Search for the cell housing the specified text and yield its (X, Y) center coordinate. 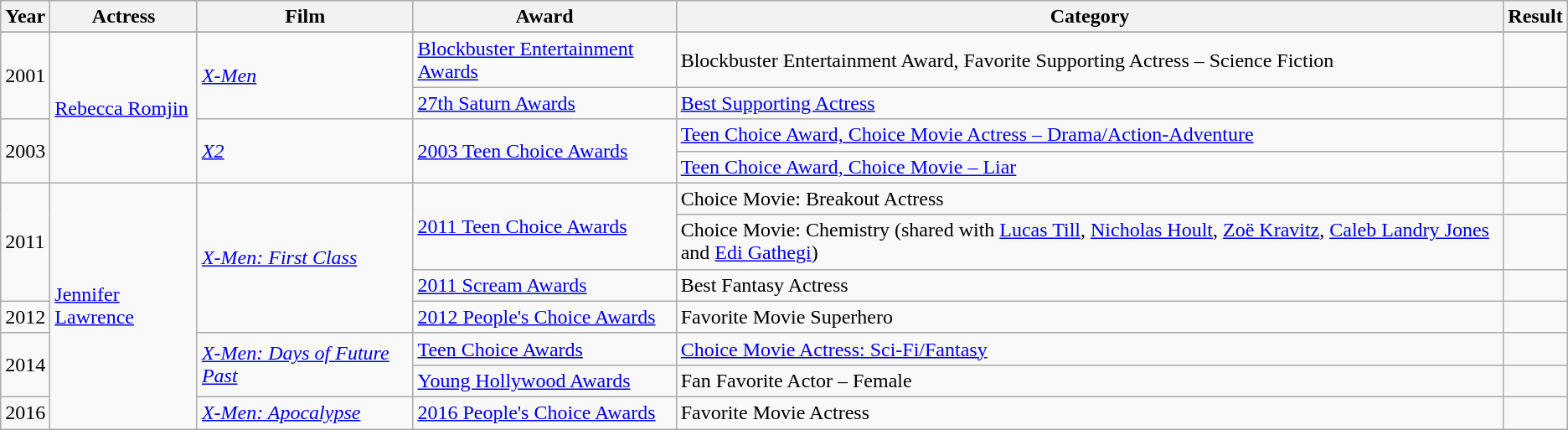
Best Supporting Actress (1090, 103)
2014 (25, 365)
Teen Choice Awards (544, 349)
Jennifer Lawrence (124, 305)
27th Saturn Awards (544, 103)
2003 (25, 151)
X-Men: First Class (305, 258)
X-Men: Apocalypse (305, 412)
X2 (305, 151)
2001 (25, 75)
Result (1535, 17)
Actress (124, 17)
Favorite Movie Superhero (1090, 317)
Teen Choice Award, Choice Movie – Liar (1090, 167)
2012 (25, 317)
Fan Favorite Actor – Female (1090, 381)
2011 Scream Awards (544, 285)
Choice Movie: Breakout Actress (1090, 199)
2012 People's Choice Awards (544, 317)
Blockbuster Entertainment Awards (544, 60)
Rebecca Romjin (124, 107)
2011 Teen Choice Awards (544, 226)
2016 (25, 412)
Year (25, 17)
2011 (25, 241)
Young Hollywood Awards (544, 381)
Teen Choice Award, Choice Movie Actress – Drama/Action-Adventure (1090, 135)
Choice Movie Actress: Sci-Fi/Fantasy (1090, 349)
Category (1090, 17)
Film (305, 17)
Blockbuster Entertainment Award, Favorite Supporting Actress – Science Fiction (1090, 60)
X-Men: Days of Future Past (305, 365)
Favorite Movie Actress (1090, 412)
2003 Teen Choice Awards (544, 151)
X-Men (305, 75)
Choice Movie: Chemistry (shared with Lucas Till, Nicholas Hoult, Zoë Kravitz, Caleb Landry Jones and Edi Gathegi) (1090, 241)
2016 People's Choice Awards (544, 412)
Best Fantasy Actress (1090, 285)
Award (544, 17)
